Identify which cell holds the provided text, then report its (X, Y) central coordinate. 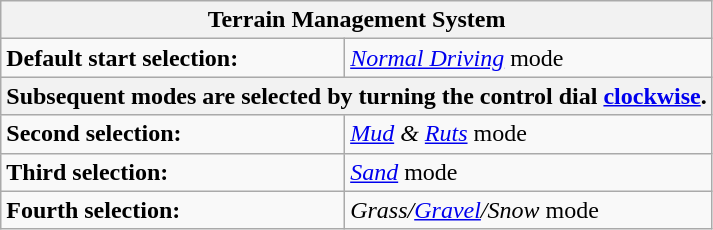
Default start selection: (173, 58)
Grass/Gravel/Snow mode (529, 210)
Mud & Ruts mode (529, 134)
Second selection: (173, 134)
Terrain Management System (357, 20)
Normal Driving mode (529, 58)
Fourth selection: (173, 210)
Sand mode (529, 172)
Subsequent modes are selected by turning the control dial clockwise. (357, 96)
Third selection: (173, 172)
